From the cell containing the given text, extract its center point as [X, Y] coordinate. 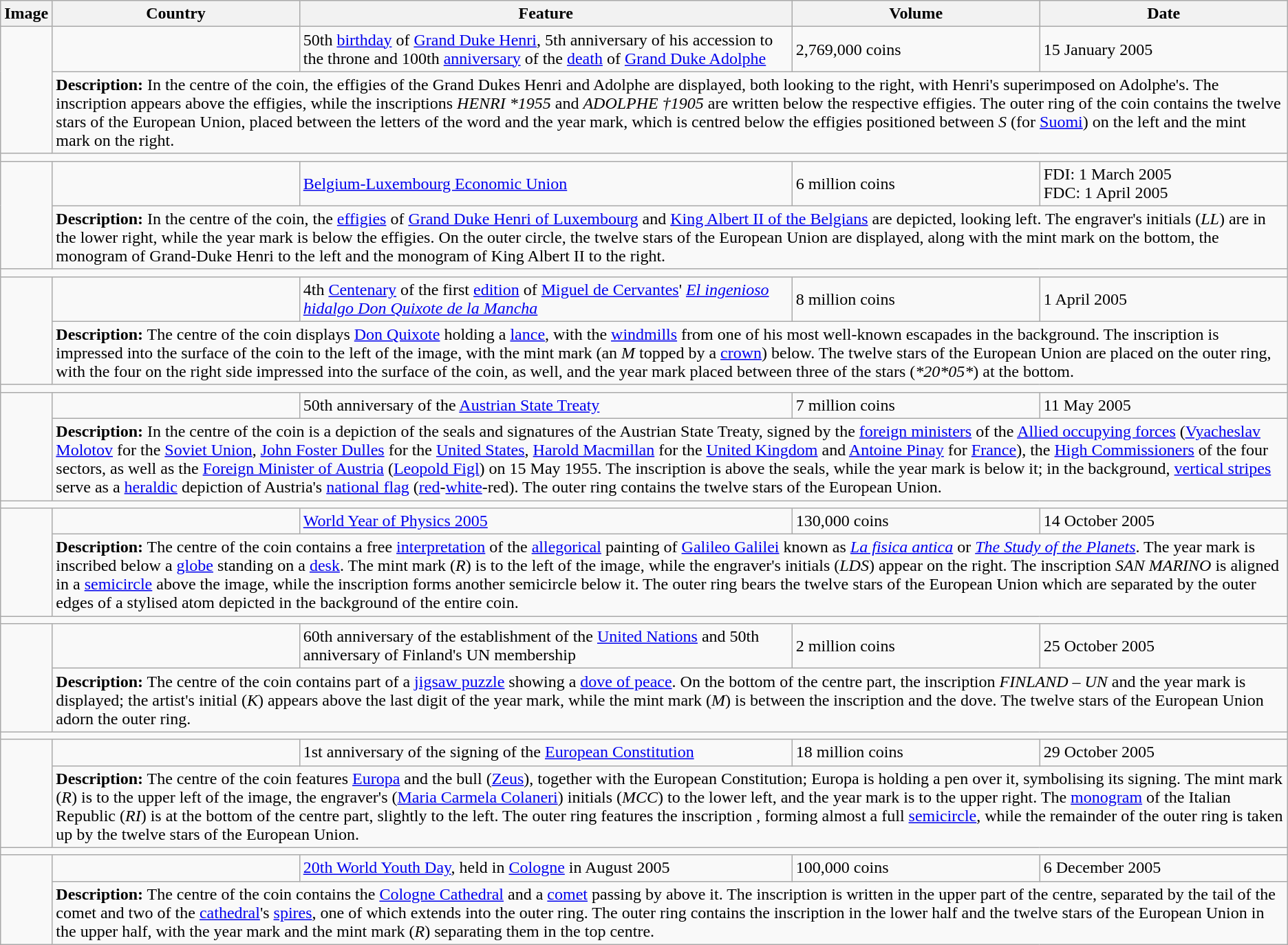
Feature [546, 14]
29 October 2005 [1163, 752]
1st anniversary of the signing of the European Constitution [546, 752]
Image [26, 14]
World Year of Physics 2005 [546, 521]
7 million coins [916, 405]
60th anniversary of the establishment of the United Nations and 50th anniversary of Finland's UN membership [546, 647]
1 April 2005 [1163, 298]
8 million coins [916, 298]
14 October 2005 [1163, 521]
Date [1163, 14]
100,000 coins [916, 868]
6 December 2005 [1163, 868]
Volume [916, 14]
2 million coins [916, 647]
6 million coins [916, 183]
50th anniversary of the Austrian State Treaty [546, 405]
4th Centenary of the first edition of Miguel de Cervantes' El ingenioso hidalgo Don Quixote de la Mancha [546, 298]
50th birthday of Grand Duke Henri, 5th anniversary of his accession to the throne and 100th anniversary of the death of Grand Duke Adolphe [546, 50]
130,000 coins [916, 521]
Country [176, 14]
25 October 2005 [1163, 647]
Belgium-Luxembourg Economic Union [546, 183]
2,769,000 coins [916, 50]
20th World Youth Day, held in Cologne in August 2005 [546, 868]
11 May 2005 [1163, 405]
18 million coins [916, 752]
15 January 2005 [1163, 50]
FDI: 1 March 2005FDC: 1 April 2005 [1163, 183]
